Capture the cell that displays the provided text and extract its [x, y] central coordinate. 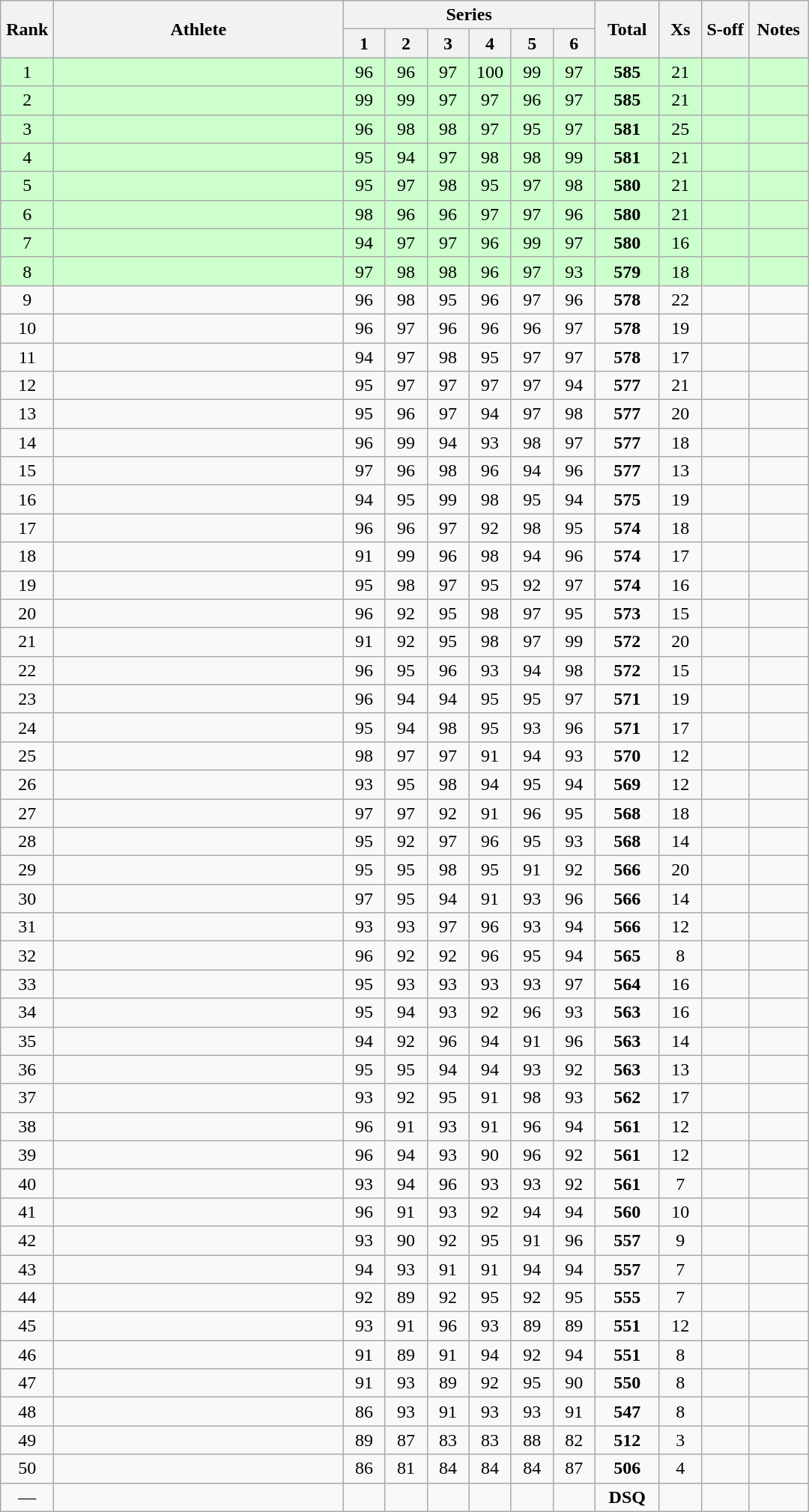
Series [469, 15]
32 [27, 956]
35 [27, 1041]
570 [627, 756]
565 [627, 956]
DSQ [627, 1497]
48 [27, 1412]
555 [627, 1298]
88 [532, 1440]
S-off [725, 29]
49 [27, 1440]
44 [27, 1298]
81 [406, 1469]
Athlete [199, 29]
33 [27, 984]
37 [27, 1098]
579 [627, 271]
11 [27, 357]
— [27, 1497]
26 [27, 784]
38 [27, 1126]
41 [27, 1212]
562 [627, 1098]
23 [27, 699]
Rank [27, 29]
28 [27, 842]
24 [27, 727]
50 [27, 1469]
31 [27, 927]
573 [627, 613]
100 [490, 72]
40 [27, 1183]
34 [27, 1012]
27 [27, 813]
Total [627, 29]
560 [627, 1212]
506 [627, 1469]
29 [27, 870]
36 [27, 1069]
47 [27, 1383]
512 [627, 1440]
Notes [779, 29]
550 [627, 1383]
43 [27, 1269]
42 [27, 1240]
569 [627, 784]
30 [27, 899]
547 [627, 1412]
46 [27, 1355]
Xs [680, 29]
39 [27, 1155]
45 [27, 1326]
575 [627, 500]
564 [627, 984]
82 [574, 1440]
